Extract the [x, y] coordinate from the center of the cell holding the provided text.  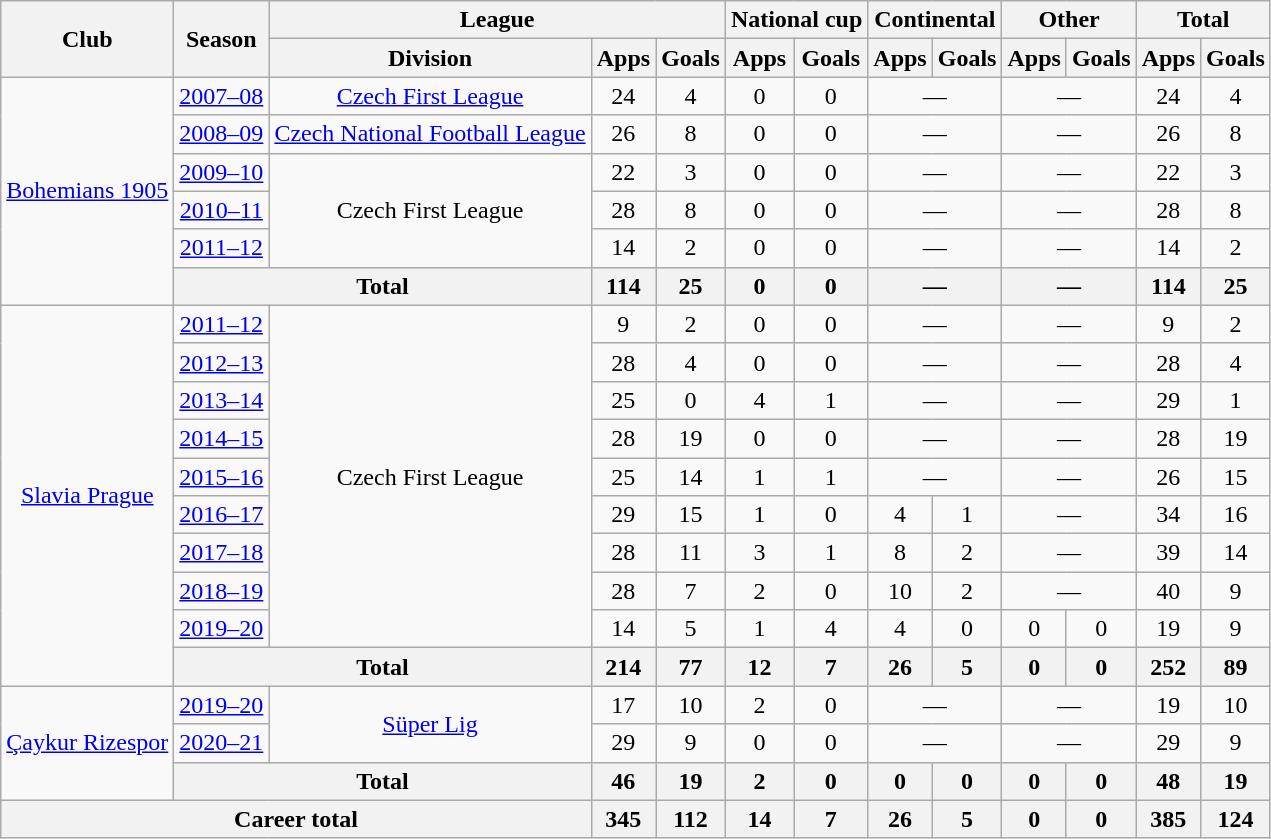
2018–19 [222, 591]
2014–15 [222, 438]
214 [623, 667]
385 [1168, 819]
Süper Lig [430, 724]
2009–10 [222, 172]
12 [759, 667]
League [497, 20]
Bohemians 1905 [88, 191]
77 [691, 667]
2017–18 [222, 553]
Other [1069, 20]
2012–13 [222, 362]
2008–09 [222, 134]
345 [623, 819]
34 [1168, 515]
Continental [935, 20]
124 [1236, 819]
Division [430, 58]
Season [222, 39]
17 [623, 705]
39 [1168, 553]
2015–16 [222, 477]
2013–14 [222, 400]
252 [1168, 667]
Career total [296, 819]
112 [691, 819]
2016–17 [222, 515]
2007–08 [222, 96]
11 [691, 553]
Çaykur Rizespor [88, 743]
46 [623, 781]
Club [88, 39]
National cup [796, 20]
2010–11 [222, 210]
16 [1236, 515]
89 [1236, 667]
2020–21 [222, 743]
40 [1168, 591]
Slavia Prague [88, 496]
Czech National Football League [430, 134]
48 [1168, 781]
